Capture the cell that displays the provided text and extract its (X, Y) central coordinate. 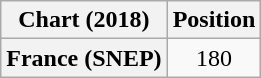
Position (214, 20)
180 (214, 58)
France (SNEP) (84, 58)
Chart (2018) (84, 20)
